Search for the cell housing the specified text and yield its [X, Y] center coordinate. 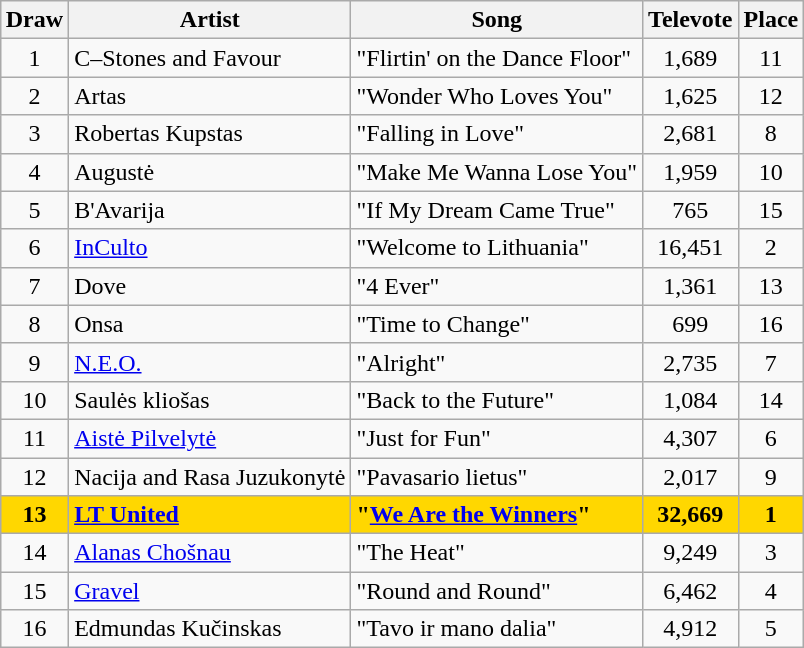
Draw [34, 20]
"Make Me Wanna Lose You" [497, 172]
"Falling in Love" [497, 134]
"Just for Fun" [497, 438]
Place [771, 20]
Gravel [210, 591]
1,361 [690, 286]
LT United [210, 515]
B'Avarija [210, 210]
4,912 [690, 629]
"Wonder Who Loves You" [497, 96]
N.E.O. [210, 362]
2,017 [690, 477]
Edmundas Kučinskas [210, 629]
"Round and Round" [497, 591]
2,681 [690, 134]
9,249 [690, 553]
Onsa [210, 324]
Artas [210, 96]
1,084 [690, 400]
C–Stones and Favour [210, 58]
"Time to Change" [497, 324]
32,669 [690, 515]
1,689 [690, 58]
Augustė [210, 172]
6,462 [690, 591]
"Pavasario lietus" [497, 477]
"Flirtin' on the Dance Floor" [497, 58]
699 [690, 324]
"We Are the Winners" [497, 515]
"Welcome to Lithuania" [497, 248]
Televote [690, 20]
765 [690, 210]
InCulto [210, 248]
Song [497, 20]
"If My Dream Came True" [497, 210]
Saulės kliošas [210, 400]
2,735 [690, 362]
1,959 [690, 172]
"Alright" [497, 362]
"4 Ever" [497, 286]
1,625 [690, 96]
Robertas Kupstas [210, 134]
"Tavo ir mano dalia" [497, 629]
Nacija and Rasa Juzukonytė [210, 477]
"Back to the Future" [497, 400]
Alanas Chošnau [210, 553]
16,451 [690, 248]
4,307 [690, 438]
Aistė Pilvelytė [210, 438]
Artist [210, 20]
"The Heat" [497, 553]
Dove [210, 286]
